Locate the cell with the specified text and output its (x, y) center coordinate. 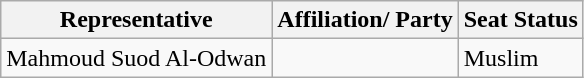
Representative (136, 20)
Mahmoud Suod Al-Odwan (136, 58)
Affiliation/ Party (365, 20)
Seat Status (520, 20)
Muslim (520, 58)
